From the cell containing the given text, extract its center point as (X, Y) coordinate. 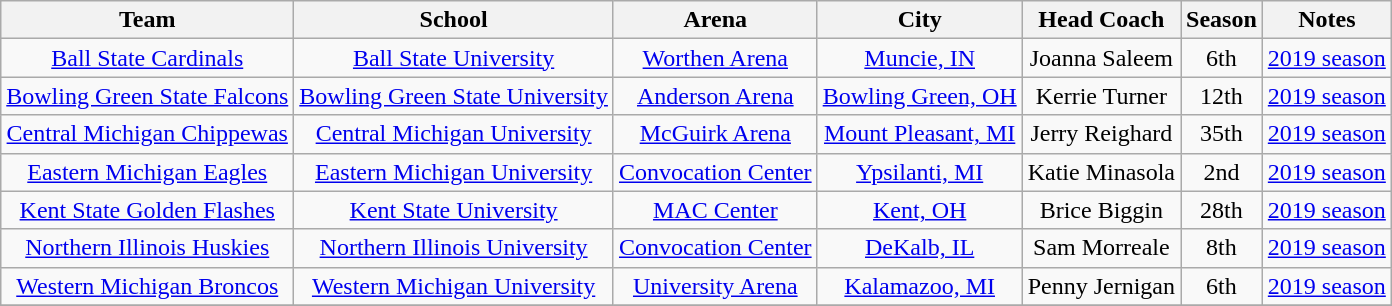
City (920, 20)
Kalamazoo, MI (920, 286)
Ypsilanti, MI (920, 172)
Kerrie Turner (1101, 96)
Team (148, 20)
Kent State Golden Flashes (148, 210)
Notes (1326, 20)
Katie Minasola (1101, 172)
Northern Illinois Huskies (148, 248)
Ball State University (454, 58)
Eastern Michigan University (454, 172)
Kent State University (454, 210)
Season (1222, 20)
Muncie, IN (920, 58)
Head Coach (1101, 20)
Worthen Arena (715, 58)
Ball State Cardinals (148, 58)
28th (1222, 210)
Arena (715, 20)
University Arena (715, 286)
School (454, 20)
12th (1222, 96)
Bowling Green State University (454, 96)
35th (1222, 134)
McGuirk Arena (715, 134)
Joanna Saleem (1101, 58)
Central Michigan Chippewas (148, 134)
Anderson Arena (715, 96)
Western Michigan University (454, 286)
Brice Biggin (1101, 210)
Mount Pleasant, MI (920, 134)
Penny Jernigan (1101, 286)
DeKalb, IL (920, 248)
MAC Center (715, 210)
Central Michigan University (454, 134)
2nd (1222, 172)
Kent, OH (920, 210)
Bowling Green, OH (920, 96)
8th (1222, 248)
Northern Illinois University (454, 248)
Jerry Reighard (1101, 134)
Eastern Michigan Eagles (148, 172)
Bowling Green State Falcons (148, 96)
Sam Morreale (1101, 248)
Western Michigan Broncos (148, 286)
